Output the (X, Y) coordinate of the center of the cell containing the given text.  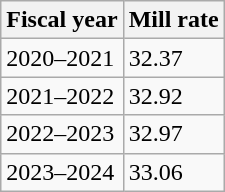
2022–2023 (62, 134)
32.92 (174, 96)
2021–2022 (62, 96)
32.37 (174, 58)
Fiscal year (62, 20)
2023–2024 (62, 172)
Mill rate (174, 20)
33.06 (174, 172)
32.97 (174, 134)
2020–2021 (62, 58)
